Detect which cell encompasses the target text, then output its [X, Y] center coordinate. 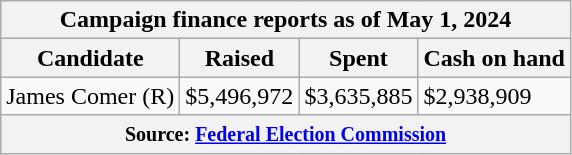
$2,938,909 [494, 96]
$5,496,972 [240, 96]
Cash on hand [494, 58]
Source: Federal Election Commission [286, 134]
James Comer (R) [90, 96]
Campaign finance reports as of May 1, 2024 [286, 20]
$3,635,885 [358, 96]
Raised [240, 58]
Spent [358, 58]
Candidate [90, 58]
